Pinpoint the cell where the given text exists, returning its (x, y) midpoint coordinate. 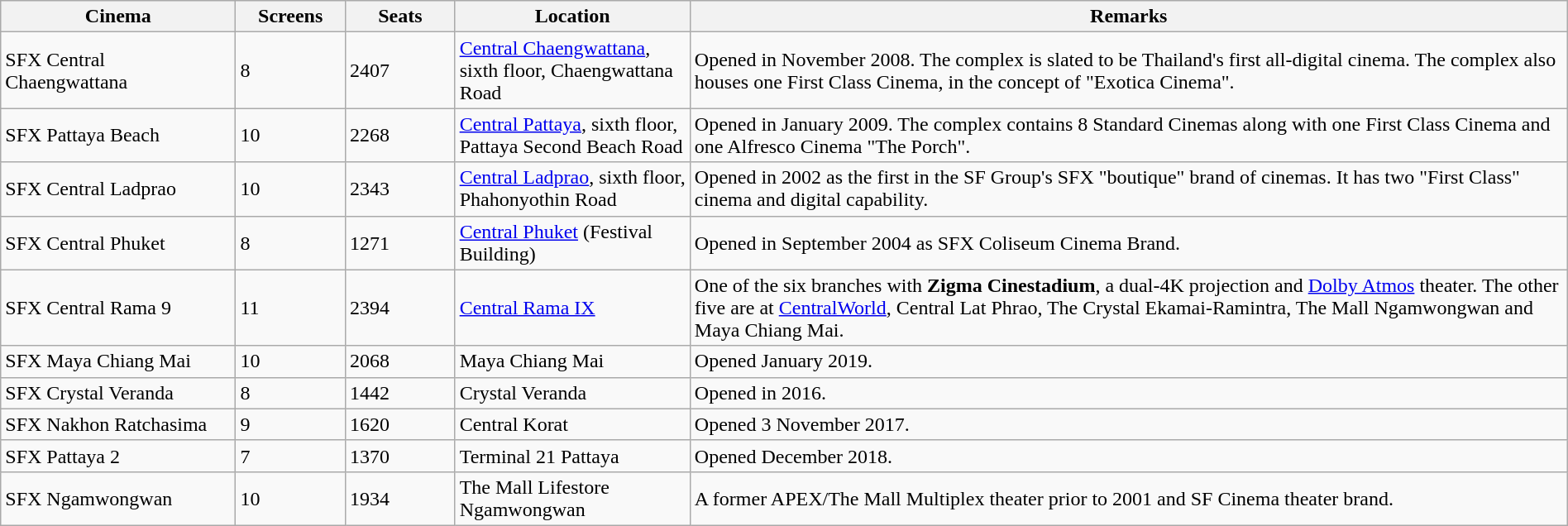
2343 (400, 189)
Opened in September 2004 as SFX Coliseum Cinema Brand. (1128, 243)
Maya Chiang Mai (572, 361)
Central Pattaya, sixth floor, Pattaya Second Beach Road (572, 136)
Opened 3 November 2017. (1128, 424)
Opened December 2018. (1128, 456)
2394 (400, 308)
1934 (400, 498)
Crystal Veranda (572, 393)
1271 (400, 243)
A former APEX/The Mall Multiplex theater prior to 2001 and SF Cinema theater brand. (1128, 498)
2407 (400, 70)
11 (291, 308)
SFX Pattaya 2 (118, 456)
Central Korat (572, 424)
Opened in 2002 as the first in the SF Group's SFX "boutique" brand of cinemas. It has two "First Class" cinema and digital capability. (1128, 189)
SFX Central Rama 9 (118, 308)
Terminal 21 Pattaya (572, 456)
Location (572, 17)
The Mall Lifestore Ngamwongwan (572, 498)
Screens (291, 17)
2068 (400, 361)
SFX Central Chaengwattana (118, 70)
7 (291, 456)
Seats (400, 17)
SFX Maya Chiang Mai (118, 361)
Remarks (1128, 17)
Central Phuket (Festival Building) (572, 243)
Central Chaengwattana, sixth floor, Chaengwattana Road (572, 70)
SFX Central Ladprao (118, 189)
Opened in January 2009. The complex contains 8 Standard Cinemas along with one First Class Cinema and one Alfresco Cinema "The Porch". (1128, 136)
Central Rama IX (572, 308)
SFX Nakhon Ratchasima (118, 424)
SFX Ngamwongwan (118, 498)
1620 (400, 424)
Cinema (118, 17)
Central Ladprao, sixth floor, Phahonyothin Road (572, 189)
SFX Central Phuket (118, 243)
SFX Pattaya Beach (118, 136)
2268 (400, 136)
9 (291, 424)
Opened January 2019. (1128, 361)
Opened in 2016. (1128, 393)
1442 (400, 393)
SFX Crystal Veranda (118, 393)
1370 (400, 456)
